Output the [X, Y] coordinate of the center of the cell containing the given text.  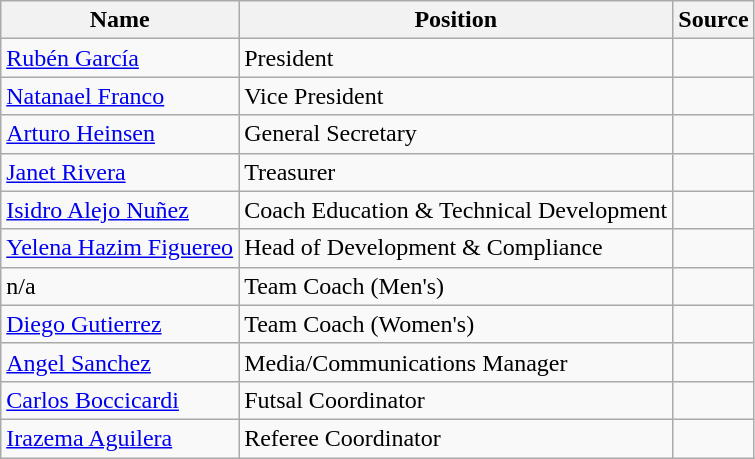
Rubén García [120, 58]
Arturo Heinsen [120, 134]
Team Coach (Men's) [456, 286]
President [456, 58]
Referee Coordinator [456, 438]
Yelena Hazim Figuereo [120, 248]
Coach Education & Technical Development [456, 210]
Name [120, 20]
Carlos Boccicardi [120, 400]
Futsal Coordinator [456, 400]
Team Coach (Women's) [456, 324]
Source [714, 20]
General Secretary [456, 134]
Natanael Franco [120, 96]
n/a [120, 286]
Vice President [456, 96]
Angel Sanchez [120, 362]
Irazema Aguilera [120, 438]
Media/Communications Manager [456, 362]
Isidro Alejo Nuñez [120, 210]
Diego Gutierrez [120, 324]
Position [456, 20]
Head of Development & Compliance [456, 248]
Treasurer [456, 172]
Janet Rivera [120, 172]
